From the cell containing the given text, extract its center point as [X, Y] coordinate. 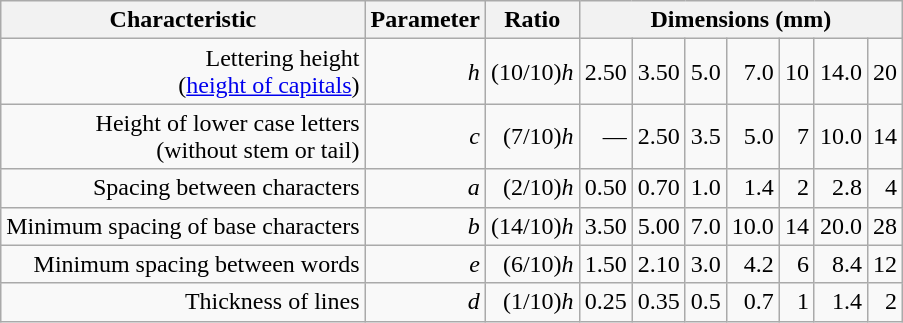
0.50 [606, 188]
e [425, 264]
20.0 [840, 226]
Characteristic [183, 20]
Minimum spacing between words [183, 264]
h [425, 72]
(1/10)h [532, 302]
0.7 [752, 302]
b [425, 226]
7 [796, 136]
28 [884, 226]
Spacing between characters [183, 188]
0.70 [658, 188]
0.35 [658, 302]
c [425, 136]
4.2 [752, 264]
5.00 [658, 226]
2.8 [840, 188]
0.25 [606, 302]
Lettering height(height of capitals) [183, 72]
Dimensions (mm) [740, 20]
(7/10)h [532, 136]
3.0 [706, 264]
(2/10)h [532, 188]
(6/10)h [532, 264]
3.5 [706, 136]
d [425, 302]
1 [796, 302]
1.50 [606, 264]
a [425, 188]
Minimum spacing of base characters [183, 226]
(14/10)h [532, 226]
2.10 [658, 264]
Ratio [532, 20]
20 [884, 72]
(10/10)h [532, 72]
4 [884, 188]
12 [884, 264]
— [606, 136]
8.4 [840, 264]
Thickness of lines [183, 302]
1.0 [706, 188]
10 [796, 72]
0.5 [706, 302]
Height of lower case letters(without stem or tail) [183, 136]
14.0 [840, 72]
6 [796, 264]
Parameter [425, 20]
